Find where the given text appears and provide that cell's center as [x, y] coordinate. 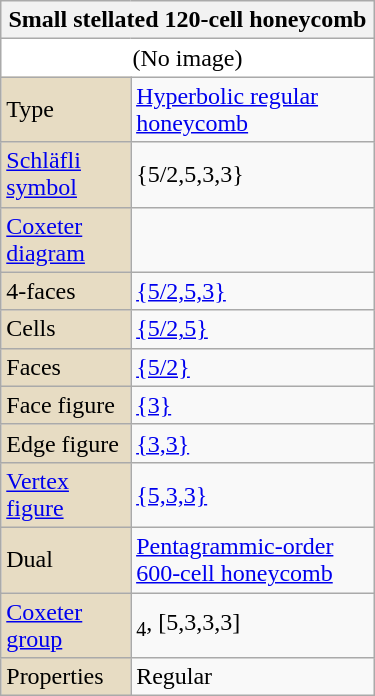
{5/2} [253, 367]
{5,3,3} [253, 494]
4-faces [66, 291]
Pentagrammic-order 600-cell honeycomb [253, 560]
Regular [253, 677]
{5/2,5,3} [253, 291]
Coxeter group [66, 624]
{5/2,5,3,3} [253, 174]
Vertex figure [66, 494]
Dual [66, 560]
Type [66, 110]
Schläfli symbol [66, 174]
Small stellated 120-cell honeycomb [188, 20]
Edge figure [66, 443]
Cells [66, 329]
Faces [66, 367]
4, [5,3,3,3] [253, 624]
Hyperbolic regular honeycomb [253, 110]
(No image) [188, 58]
{5/2,5} [253, 329]
Coxeter diagram [66, 240]
{3,3} [253, 443]
{3} [253, 405]
Properties [66, 677]
Face figure [66, 405]
